Provide the [X, Y] coordinate of the cell's center where the given text is located.  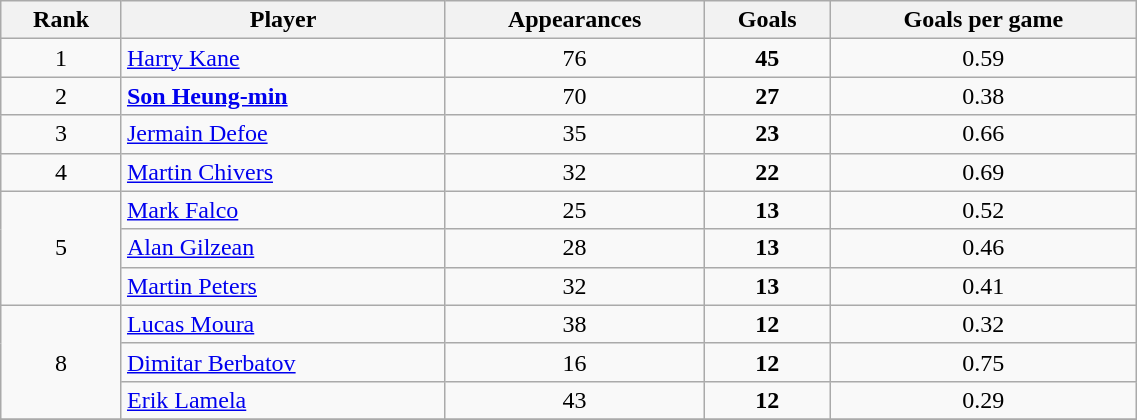
22 [766, 172]
5 [62, 248]
27 [766, 96]
0.38 [984, 96]
45 [766, 58]
1 [62, 58]
3 [62, 134]
Lucas Moura [282, 324]
Martin Chivers [282, 172]
8 [62, 362]
2 [62, 96]
Player [282, 20]
Alan Gilzean [282, 248]
4 [62, 172]
Erik Lamela [282, 400]
0.32 [984, 324]
Appearances [575, 20]
Rank [62, 20]
Martin Peters [282, 286]
0.29 [984, 400]
35 [575, 134]
25 [575, 210]
Harry Kane [282, 58]
76 [575, 58]
43 [575, 400]
0.46 [984, 248]
Son Heung-min [282, 96]
Jermain Defoe [282, 134]
0.66 [984, 134]
Dimitar Berbatov [282, 362]
0.59 [984, 58]
Goals per game [984, 20]
0.41 [984, 286]
Mark Falco [282, 210]
16 [575, 362]
0.75 [984, 362]
23 [766, 134]
38 [575, 324]
28 [575, 248]
Goals [766, 20]
0.52 [984, 210]
70 [575, 96]
0.69 [984, 172]
